Return [x, y] of the center of cell containing provided text 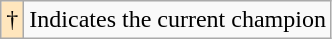
Indicates the current champion [178, 20]
† [12, 20]
